Determine the [x, y] coordinate at the center of the cell enclosing the given text.  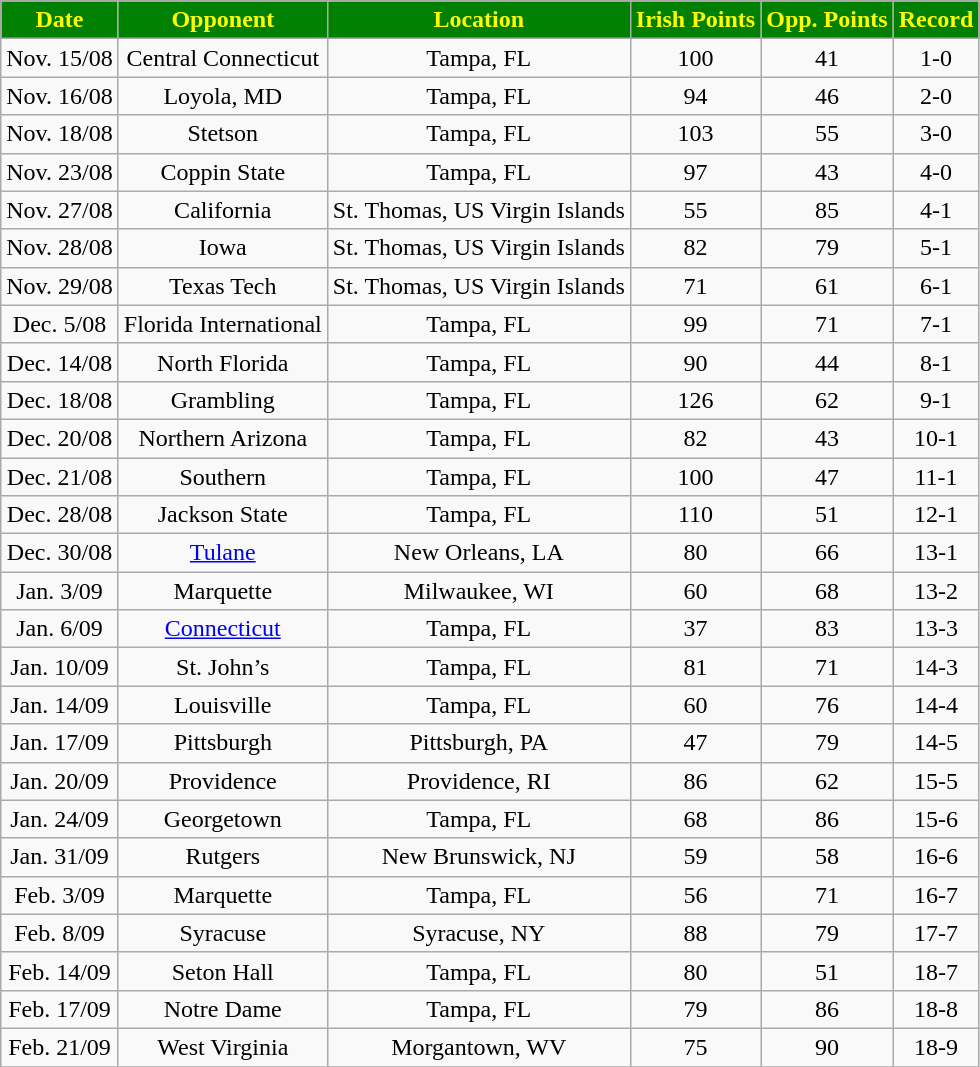
Feb. 8/09 [60, 933]
13-2 [936, 591]
Location [478, 20]
12-1 [936, 515]
61 [827, 286]
5-1 [936, 248]
New Brunswick, NJ [478, 857]
83 [827, 629]
Grambling [222, 400]
37 [695, 629]
Seton Hall [222, 971]
14-4 [936, 705]
Record [936, 20]
Jan. 6/09 [60, 629]
Central Connecticut [222, 58]
Date [60, 20]
99 [695, 324]
Jan. 14/09 [60, 705]
Dec. 14/08 [60, 362]
Iowa [222, 248]
8-1 [936, 362]
Dec. 20/08 [60, 438]
Southern [222, 477]
18-9 [936, 1047]
17-7 [936, 933]
97 [695, 172]
13-1 [936, 553]
Dec. 28/08 [60, 515]
16-7 [936, 895]
110 [695, 515]
Feb. 14/09 [60, 971]
Jan. 20/09 [60, 781]
Rutgers [222, 857]
44 [827, 362]
4-0 [936, 172]
Nov. 27/08 [60, 210]
Loyola, MD [222, 96]
Coppin State [222, 172]
Morgantown, WV [478, 1047]
Texas Tech [222, 286]
13-3 [936, 629]
Nov. 23/08 [60, 172]
4-1 [936, 210]
75 [695, 1047]
66 [827, 553]
Dec. 18/08 [60, 400]
58 [827, 857]
3-0 [936, 134]
Dec. 21/08 [60, 477]
14-5 [936, 743]
North Florida [222, 362]
9-1 [936, 400]
Jackson State [222, 515]
59 [695, 857]
15-5 [936, 781]
Connecticut [222, 629]
California [222, 210]
41 [827, 58]
16-6 [936, 857]
Feb. 3/09 [60, 895]
West Virginia [222, 1047]
85 [827, 210]
Nov. 28/08 [60, 248]
New Orleans, LA [478, 553]
Nov. 29/08 [60, 286]
94 [695, 96]
Opponent [222, 20]
Notre Dame [222, 1009]
1-0 [936, 58]
Dec. 30/08 [60, 553]
Providence, RI [478, 781]
46 [827, 96]
Jan. 17/09 [60, 743]
76 [827, 705]
Northern Arizona [222, 438]
7-1 [936, 324]
Opp. Points [827, 20]
Louisville [222, 705]
103 [695, 134]
Irish Points [695, 20]
14-3 [936, 667]
Jan. 3/09 [60, 591]
Providence [222, 781]
Nov. 18/08 [60, 134]
88 [695, 933]
18-8 [936, 1009]
Tulane [222, 553]
Georgetown [222, 819]
10-1 [936, 438]
Feb. 17/09 [60, 1009]
15-6 [936, 819]
Nov. 16/08 [60, 96]
Jan. 10/09 [60, 667]
Syracuse, NY [478, 933]
81 [695, 667]
Nov. 15/08 [60, 58]
11-1 [936, 477]
Florida International [222, 324]
126 [695, 400]
Syracuse [222, 933]
Milwaukee, WI [478, 591]
18-7 [936, 971]
6-1 [936, 286]
56 [695, 895]
Jan. 31/09 [60, 857]
Feb. 21/09 [60, 1047]
Pittsburgh, PA [478, 743]
2-0 [936, 96]
Dec. 5/08 [60, 324]
Jan. 24/09 [60, 819]
Pittsburgh [222, 743]
St. John’s [222, 667]
Stetson [222, 134]
